Find where the given text appears and provide that cell's center as [X, Y] coordinate. 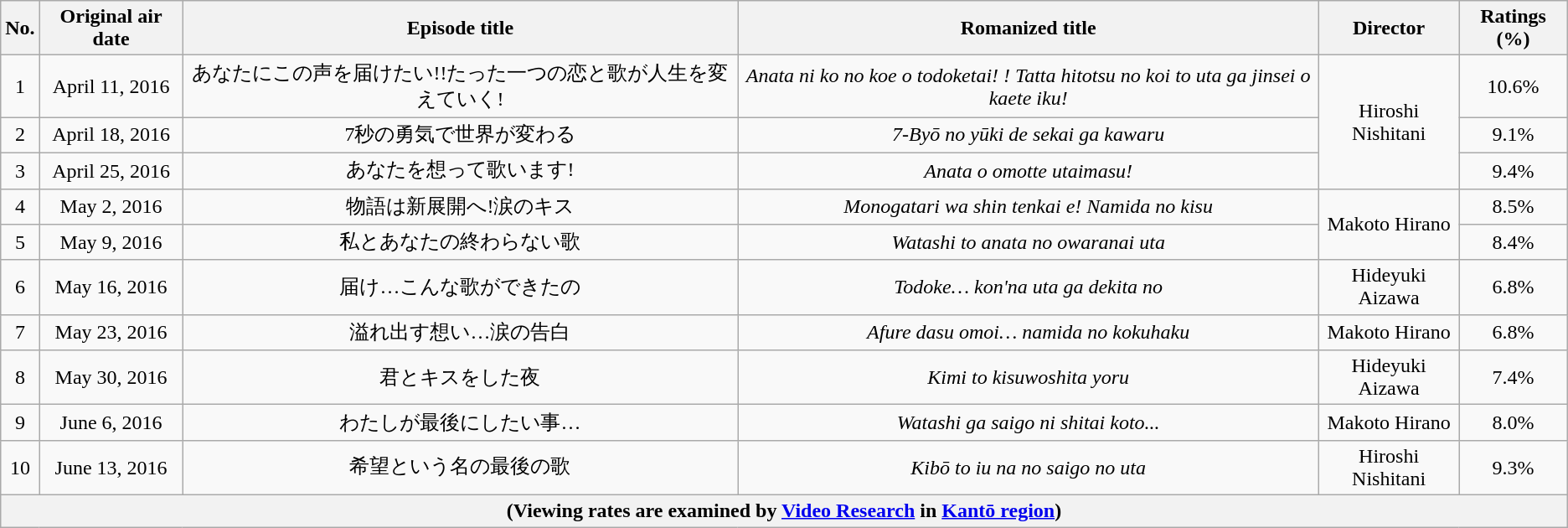
Kimi to kisuwoshita yoru [1029, 377]
Watashi ga saigo ni shitai koto... [1029, 422]
Afure dasu omoi… namida no kokuhaku [1029, 332]
7 [20, 332]
May 16, 2016 [111, 287]
May 2, 2016 [111, 206]
8.5% [1513, 206]
4 [20, 206]
溢れ出す想い…涙の告白 [461, 332]
2 [20, 136]
Director [1389, 28]
10 [20, 468]
君とキスをした夜 [461, 377]
9.4% [1513, 171]
April 18, 2016 [111, 136]
May 30, 2016 [111, 377]
3 [20, 171]
あなたを想って歌います! [461, 171]
Kibō to iu na no saigo no uta [1029, 468]
Ratings (%) [1513, 28]
わたしが最後にしたい事… [461, 422]
6 [20, 287]
Anata ni ko no koe o todoketai! ! Tatta hitotsu no koi to uta ga jinsei o kaete iku! [1029, 86]
June 13, 2016 [111, 468]
Watashi to anata no owaranai uta [1029, 243]
Todoke… kon'na uta ga dekita no [1029, 287]
May 9, 2016 [111, 243]
Anata o omotte utaimasu! [1029, 171]
10.6% [1513, 86]
Original air date [111, 28]
No. [20, 28]
5 [20, 243]
April 25, 2016 [111, 171]
9 [20, 422]
Romanized title [1029, 28]
7.4% [1513, 377]
8 [20, 377]
あなたにこの声を届けたい!!たった一つの恋と歌が人生を変えていく! [461, 86]
9.1% [1513, 136]
7秒の勇気で世界が変わる [461, 136]
Episode title [461, 28]
April 11, 2016 [111, 86]
(Viewing rates are examined by Video Research in Kantō region) [784, 510]
7-Byō no yūki de sekai ga kawaru [1029, 136]
9.3% [1513, 468]
8.4% [1513, 243]
8.0% [1513, 422]
私とあなたの終わらない歌 [461, 243]
June 6, 2016 [111, 422]
Monogatari wa shin tenkai e! Namida no kisu [1029, 206]
希望という名の最後の歌 [461, 468]
May 23, 2016 [111, 332]
1 [20, 86]
届け…こんな歌ができたの [461, 287]
物語は新展開へ!涙のキス [461, 206]
